Pinpoint the cell where the given text exists, returning its (x, y) midpoint coordinate. 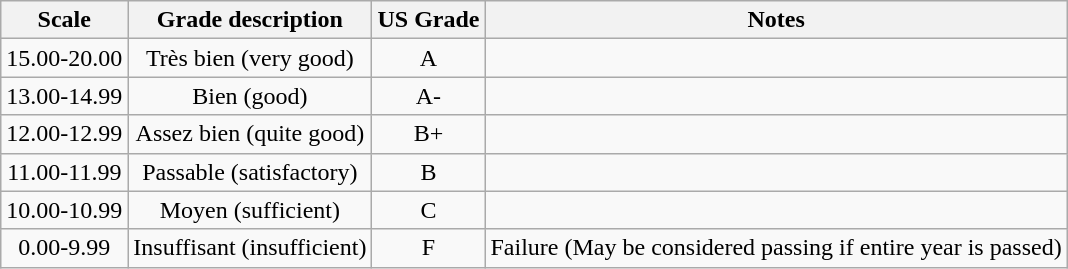
Insuffisant (insufficient) (250, 248)
Moyen (sufficient) (250, 210)
10.00-10.99 (64, 210)
Grade description (250, 20)
Scale (64, 20)
Bien (good) (250, 96)
B+ (428, 134)
15.00-20.00 (64, 58)
C (428, 210)
Assez bien (quite good) (250, 134)
12.00-12.99 (64, 134)
B (428, 172)
13.00-14.99 (64, 96)
Failure (May be considered passing if entire year is passed) (776, 248)
0.00-9.99 (64, 248)
US Grade (428, 20)
11.00-11.99 (64, 172)
Notes (776, 20)
A- (428, 96)
A (428, 58)
F (428, 248)
Passable (satisfactory) (250, 172)
Très bien (very good) (250, 58)
